From the cell containing the given text, extract its center point as [x, y] coordinate. 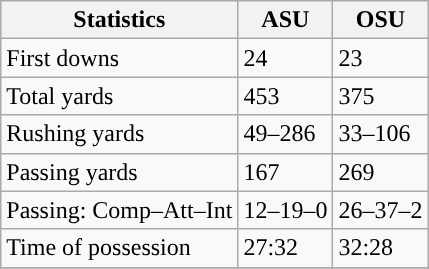
49–286 [286, 134]
167 [286, 172]
Passing: Comp–Att–Int [120, 210]
269 [380, 172]
375 [380, 96]
12–19–0 [286, 210]
27:32 [286, 248]
Rushing yards [120, 134]
32:28 [380, 248]
Passing yards [120, 172]
Statistics [120, 20]
Total yards [120, 96]
453 [286, 96]
ASU [286, 20]
23 [380, 58]
33–106 [380, 134]
26–37–2 [380, 210]
Time of possession [120, 248]
24 [286, 58]
First downs [120, 58]
OSU [380, 20]
